Detect which cell encompasses the target text, then output its (X, Y) center coordinate. 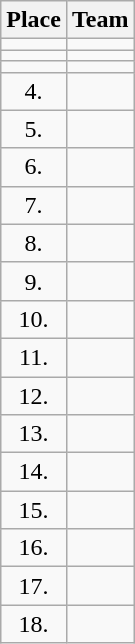
10. (34, 319)
14. (34, 472)
11. (34, 357)
9. (34, 281)
12. (34, 395)
18. (34, 624)
15. (34, 510)
16. (34, 548)
17. (34, 586)
4. (34, 91)
13. (34, 434)
5. (34, 129)
7. (34, 205)
Team (100, 20)
8. (34, 243)
Place (34, 20)
6. (34, 167)
